Locate the cell with the specified text and output its [x, y] center coordinate. 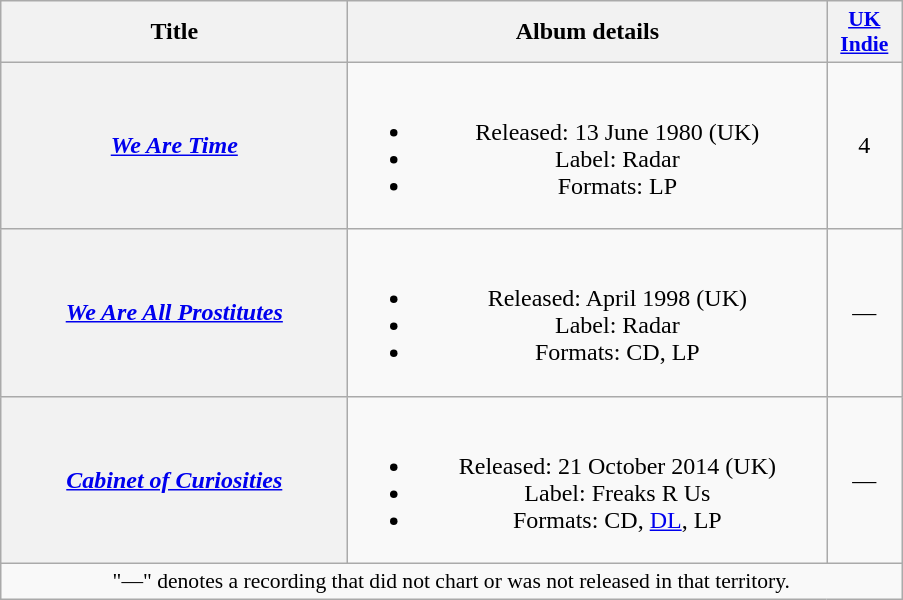
Cabinet of Curiosities [174, 480]
We Are All Prostitutes [174, 312]
We Are Time [174, 146]
Released: 13 June 1980 (UK)Label: RadarFormats: LP [588, 146]
Album details [588, 32]
Released: 21 October 2014 (UK)Label: Freaks R UsFormats: CD, DL, LP [588, 480]
Title [174, 32]
"—" denotes a recording that did not chart or was not released in that territory. [452, 581]
4 [864, 146]
UK Indie [864, 32]
Released: April 1998 (UK)Label: RadarFormats: CD, LP [588, 312]
